Find where the given text appears and provide that cell's center as (X, Y) coordinate. 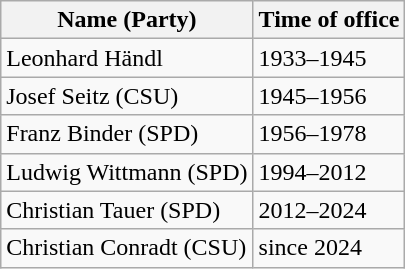
Leonhard Händl (127, 58)
1994–2012 (329, 172)
Christian Conradt (CSU) (127, 248)
Name (Party) (127, 20)
since 2024 (329, 248)
1956–1978 (329, 134)
Franz Binder (SPD) (127, 134)
1933–1945 (329, 58)
2012–2024 (329, 210)
Ludwig Wittmann (SPD) (127, 172)
Time of office (329, 20)
Christian Tauer (SPD) (127, 210)
Josef Seitz (CSU) (127, 96)
1945–1956 (329, 96)
